Locate the cell with the specified text and output its (X, Y) center coordinate. 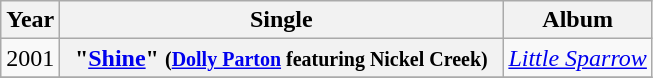
Single (282, 20)
Little Sparrow (578, 58)
2001 (30, 58)
Year (30, 20)
Album (578, 20)
"Shine" (Dolly Parton featuring Nickel Creek) (282, 58)
